Pinpoint the cell where the given text exists, returning its [x, y] midpoint coordinate. 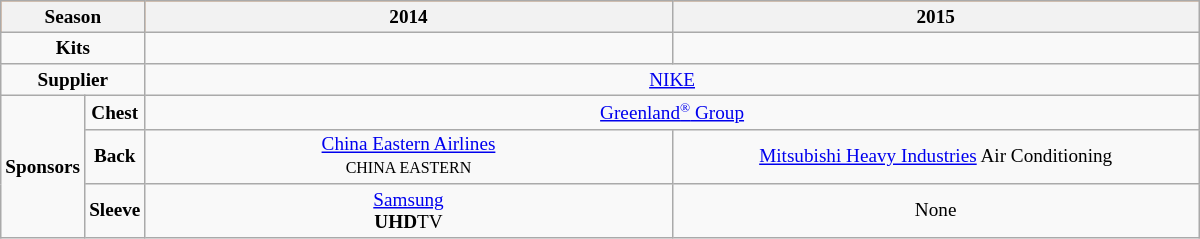
Greenland® Group [672, 112]
SamsungUHDTV [408, 211]
Season [73, 17]
China Eastern AirlinesCHINA EASTERN [408, 156]
Mitsubishi Heavy Industries Air Conditioning [936, 156]
Sleeve [115, 211]
Supplier [73, 80]
NIKE [672, 80]
2014 [408, 17]
Kits [73, 48]
None [936, 211]
Sponsors [43, 166]
Back [115, 156]
2015 [936, 17]
Chest [115, 112]
